Identify which cell holds the provided text, then report its (x, y) central coordinate. 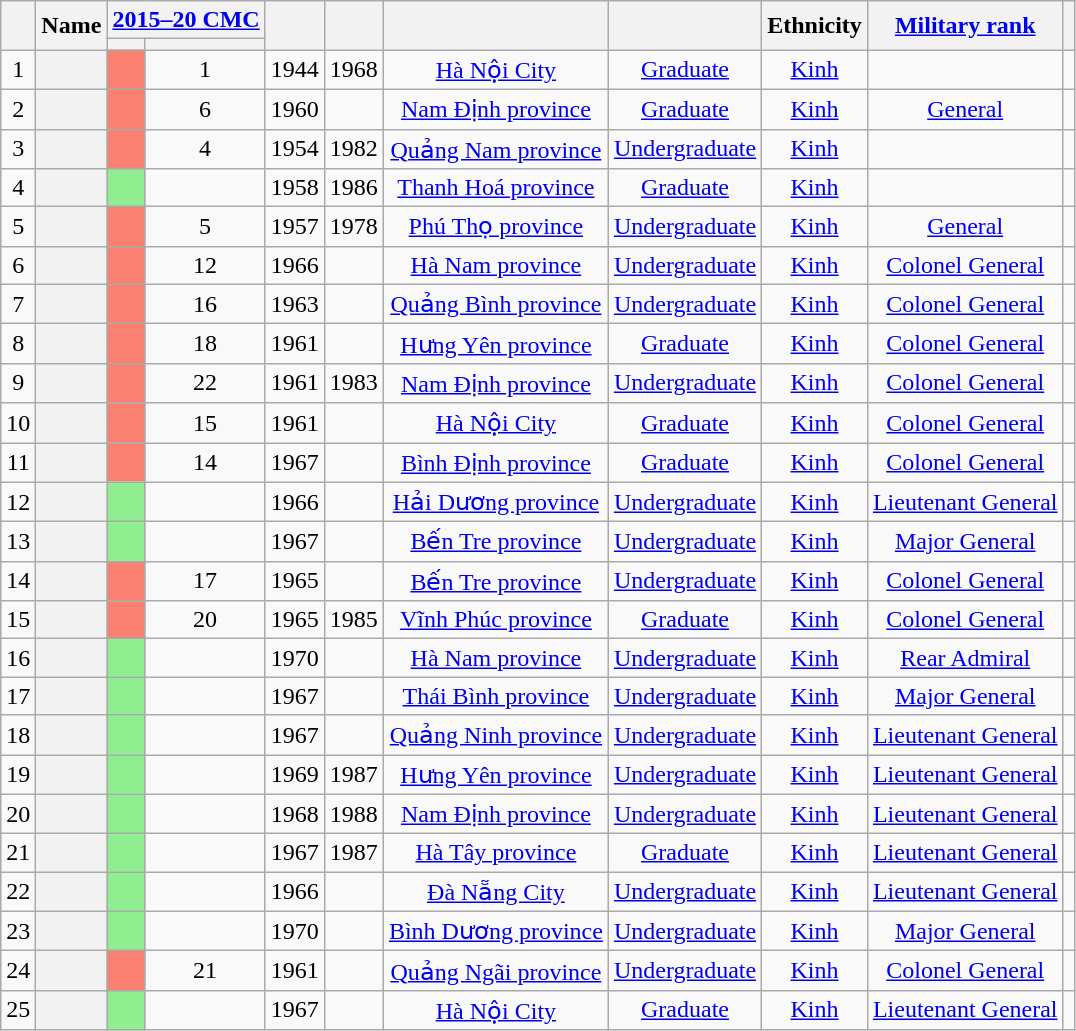
11 (18, 462)
19 (18, 774)
Hà Tây province (496, 853)
7 (18, 304)
13 (18, 542)
1954 (294, 149)
Rear Admiral (965, 658)
1963 (294, 304)
Đà Nẵng City (496, 892)
1988 (354, 814)
Vĩnh Phúc province (496, 620)
8 (18, 344)
1958 (294, 188)
Name (72, 26)
9 (18, 383)
24 (18, 971)
10 (18, 423)
Quảng Ngãi province (496, 971)
Quảng Nam province (496, 149)
Thái Bình province (496, 696)
1985 (354, 620)
Quảng Bình province (496, 304)
Military rank (965, 26)
1969 (294, 774)
2 (18, 109)
Quảng Ninh province (496, 735)
1982 (354, 149)
Ethnicity (815, 26)
1983 (354, 383)
Thanh Hoá province (496, 188)
3 (18, 149)
Bình Dương province (496, 931)
Hải Dương province (496, 502)
1944 (294, 70)
23 (18, 931)
1986 (354, 188)
1960 (294, 109)
Phú Thọ province (496, 227)
25 (18, 1010)
Bình Định province (496, 462)
1957 (294, 227)
1978 (354, 227)
2015–20 CMC (186, 20)
